Locate the cell with the specified text and output its [X, Y] center coordinate. 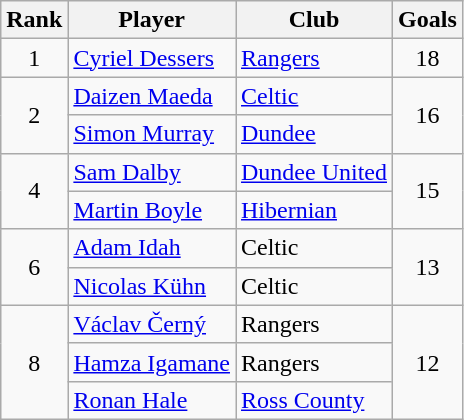
Hamza Igamane [152, 362]
Dundee [314, 134]
Hibernian [314, 210]
Václav Černý [152, 324]
13 [428, 267]
12 [428, 362]
Sam Dalby [152, 172]
Martin Boyle [152, 210]
Goals [428, 20]
4 [34, 191]
Player [152, 20]
Nicolas Kühn [152, 286]
16 [428, 115]
Club [314, 20]
Dundee United [314, 172]
2 [34, 115]
Cyriel Dessers [152, 58]
1 [34, 58]
8 [34, 362]
6 [34, 267]
18 [428, 58]
Simon Murray [152, 134]
Ronan Hale [152, 400]
Rank [34, 20]
15 [428, 191]
Ross County [314, 400]
Daizen Maeda [152, 96]
Adam Idah [152, 248]
